Return the (x, y) coordinate for the center point of the cell that contains the specified text.  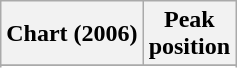
Peakposition (189, 34)
Chart (2006) (72, 34)
